Pinpoint the cell where the given text exists, returning its [x, y] midpoint coordinate. 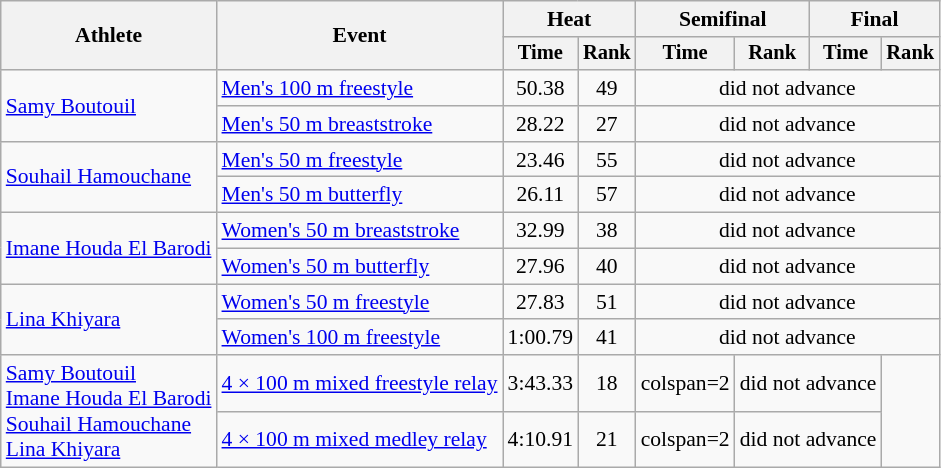
23.46 [540, 160]
4:10.91 [540, 440]
26.11 [540, 195]
Men's 50 m butterfly [359, 195]
27.83 [540, 302]
Women's 50 m butterfly [359, 267]
57 [607, 195]
40 [607, 267]
Men's 50 m freestyle [359, 160]
38 [607, 231]
55 [607, 160]
Lina Khiyara [109, 320]
4 × 100 m mixed medley relay [359, 440]
49 [607, 88]
4 × 100 m mixed freestyle relay [359, 383]
Women's 100 m freestyle [359, 338]
Samy BoutouilImane Houda El BarodiSouhail HamouchaneLina Khiyara [109, 411]
Semifinal [723, 19]
28.22 [540, 124]
1:00.79 [540, 338]
3:43.33 [540, 383]
41 [607, 338]
27 [607, 124]
Men's 50 m breaststroke [359, 124]
21 [607, 440]
Souhail Hamouchane [109, 178]
32.99 [540, 231]
Event [359, 36]
Heat [570, 19]
Women's 50 m breaststroke [359, 231]
50.38 [540, 88]
Samy Boutouil [109, 106]
18 [607, 383]
Women's 50 m freestyle [359, 302]
27.96 [540, 267]
Men's 100 m freestyle [359, 88]
51 [607, 302]
Final [874, 19]
Athlete [109, 36]
Imane Houda El Barodi [109, 248]
